Pinpoint the cell where the given text exists, returning its (x, y) midpoint coordinate. 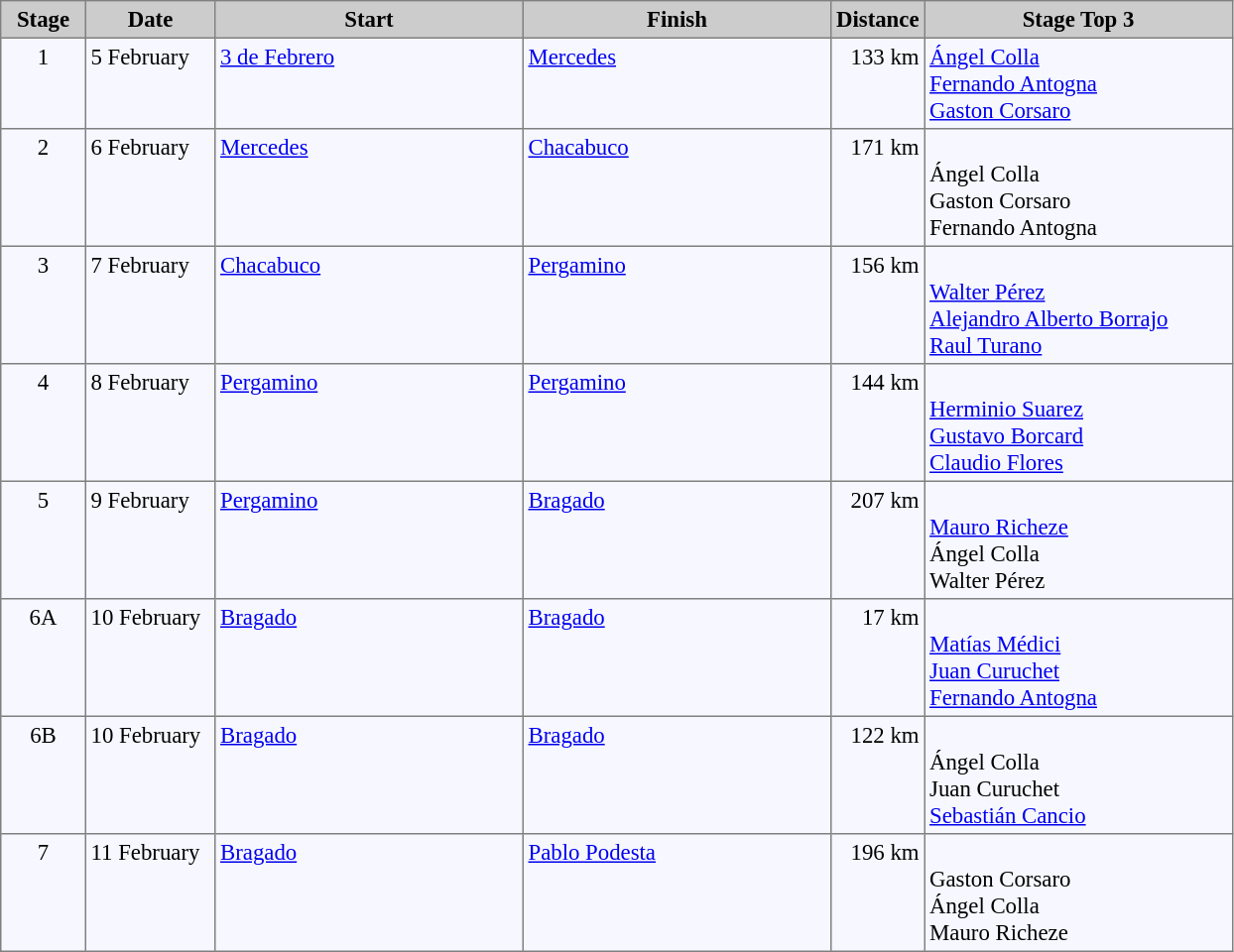
4 (44, 422)
156 km (878, 304)
Matías Médici Juan Curuchet Fernando Antogna (1078, 657)
2 (44, 187)
7 February (150, 304)
Distance (878, 20)
Ángel Colla Fernando Antogna Gaston Corsaro (1078, 83)
Stage Top 3 (1078, 20)
7 (44, 892)
133 km (878, 83)
Pablo Podesta (677, 892)
Mauro Richeze Ángel Colla Walter Pérez (1078, 539)
6A (44, 657)
1 (44, 83)
8 February (150, 422)
196 km (878, 892)
3 de Febrero (369, 83)
122 km (878, 774)
5 (44, 539)
Herminio Suarez Gustavo Borcard Claudio Flores (1078, 422)
144 km (878, 422)
9 February (150, 539)
Walter Pérez Alejandro Alberto Borrajo Raul Turano (1078, 304)
11 February (150, 892)
171 km (878, 187)
Date (150, 20)
17 km (878, 657)
6B (44, 774)
207 km (878, 539)
5 February (150, 83)
Start (369, 20)
3 (44, 304)
Finish (677, 20)
Stage (44, 20)
Ángel Colla Juan Curuchet Sebastián Cancio (1078, 774)
Ángel Colla Gaston Corsaro Fernando Antogna (1078, 187)
6 February (150, 187)
Gaston Corsaro Ángel Colla Mauro Richeze (1078, 892)
